Determine the [X, Y] coordinate at the center of the cell enclosing the given text.  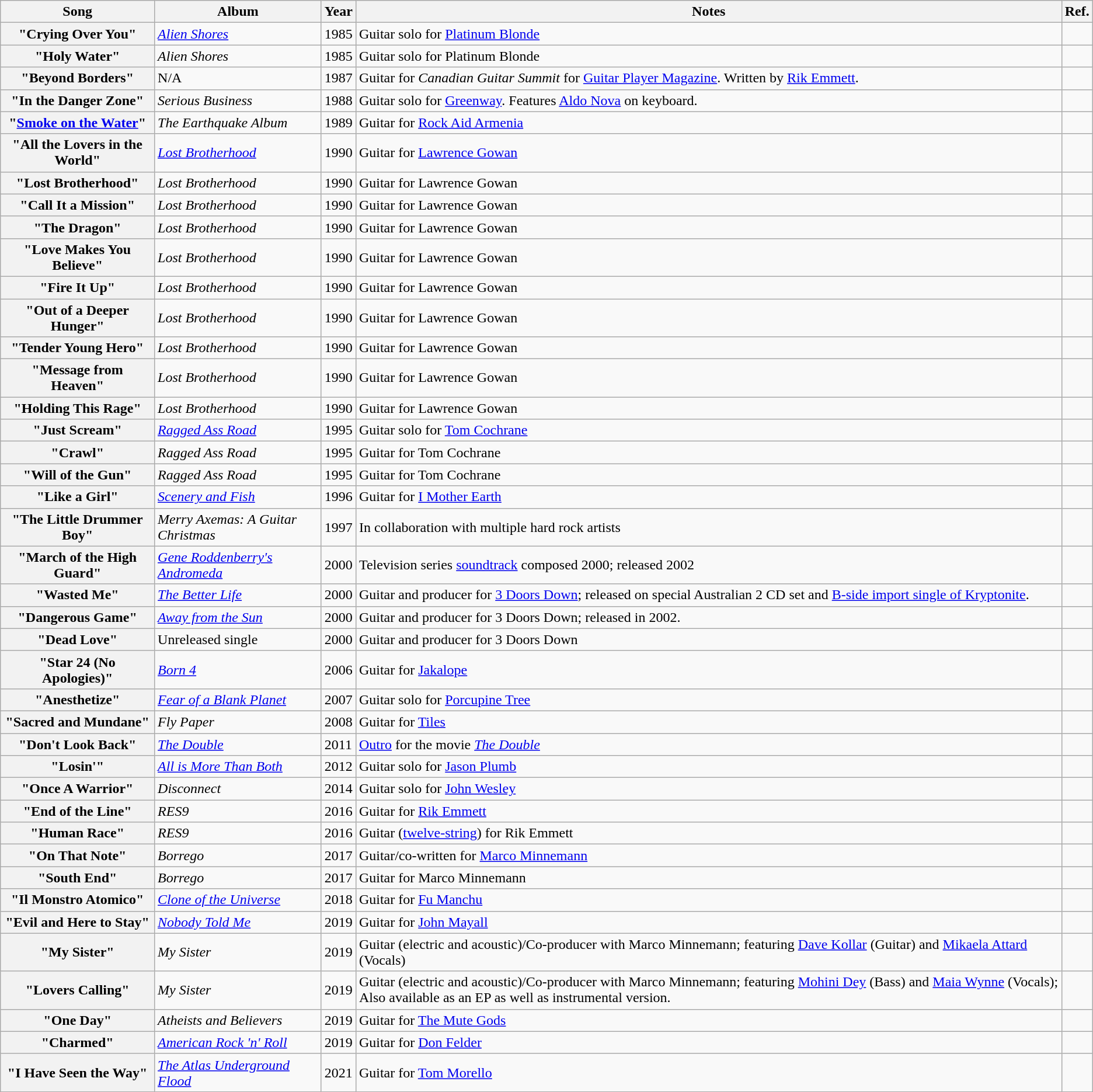
"Message from Heaven" [78, 378]
"Once A Warrior" [78, 789]
Disconnect [238, 789]
"Fire It Up" [78, 287]
"Losin'" [78, 767]
2007 [339, 700]
Born 4 [238, 669]
Song [78, 12]
1996 [339, 497]
2012 [339, 767]
"Anesthetize" [78, 700]
"Human Race" [78, 833]
Guitar solo for Porcupine Tree [709, 700]
The Earthquake Album [238, 123]
"Crawl" [78, 453]
"South End" [78, 878]
1989 [339, 123]
"Tender Young Hero" [78, 348]
"All the Lovers in the World" [78, 153]
2008 [339, 722]
Serious Business [238, 100]
"In the Danger Zone" [78, 100]
Guitar solo for Tom Cochrane [709, 430]
"End of the Line" [78, 811]
"Beyond Borders" [78, 78]
"Don't Look Back" [78, 745]
Outro for the movie The Double [709, 745]
"On That Note" [78, 855]
Guitar for Jakalope [709, 669]
1987 [339, 78]
Ref. [1077, 12]
Guitar for Fu Manchu [709, 900]
"Just Scream" [78, 430]
2006 [339, 669]
Unreleased single [238, 639]
"Smoke on the Water" [78, 123]
Guitar for Rik Emmett [709, 811]
"Like a Girl" [78, 497]
1988 [339, 100]
2018 [339, 900]
Gene Roddenberry's Andromeda [238, 565]
"I Have Seen the Way" [78, 1072]
"Sacred and Mundane" [78, 722]
2014 [339, 789]
Guitar for Tom Morello [709, 1072]
Guitar (electric and acoustic)/Co-producer with Marco Minnemann; featuring Dave Kollar (Guitar) and Mikaela Attard (Vocals) [709, 952]
1997 [339, 527]
"Wasted Me" [78, 595]
"Dangerous Game" [78, 617]
Guitar for Tiles [709, 722]
"Evil and Here to Stay" [78, 922]
Guitar/co-written for Marco Minnemann [709, 855]
Guitar for John Mayall [709, 922]
In collaboration with multiple hard rock artists [709, 527]
Album [238, 12]
"Lost Brotherhood" [78, 183]
Fear of a Blank Planet [238, 700]
Television series soundtrack composed 2000; released 2002 [709, 565]
Guitar and producer for 3 Doors Down [709, 639]
"Star 24 (No Apologies)" [78, 669]
Notes [709, 12]
Guitar and producer for 3 Doors Down; released on special Australian 2 CD set and B-side import single of Kryptonite. [709, 595]
"Call It a Mission" [78, 205]
Away from the Sun [238, 617]
Guitar (twelve-string) for Rik Emmett [709, 833]
The Better Life [238, 595]
Guitar solo for Greenway. Features Aldo Nova on keyboard. [709, 100]
"The Little Drummer Boy" [78, 527]
Atheists and Believers [238, 1020]
Merry Axemas: A Guitar Christmas [238, 527]
"Dead Love" [78, 639]
Guitar for Canadian Guitar Summit for Guitar Player Magazine. Written by Rik Emmett. [709, 78]
Guitar solo for Jason Plumb [709, 767]
"Holding This Rage" [78, 408]
American Rock 'n' Roll [238, 1042]
"Holy Water" [78, 56]
"March of the High Guard" [78, 565]
N/A [238, 78]
"The Dragon" [78, 227]
"Will of the Gun" [78, 475]
"One Day" [78, 1020]
"Crying Over You" [78, 34]
Guitar for I Mother Earth [709, 497]
The Atlas Underground Flood [238, 1072]
"My Sister" [78, 952]
The Double [238, 745]
Nobody Told Me [238, 922]
Guitar for The Mute Gods [709, 1020]
2021 [339, 1072]
2011 [339, 745]
"Lovers Calling" [78, 990]
Guitar for Marco Minnemann [709, 878]
"Out of a Deeper Hunger" [78, 318]
Scenery and Fish [238, 497]
"Charmed" [78, 1042]
Clone of the Universe [238, 900]
Guitar for Don Felder [709, 1042]
Year [339, 12]
Fly Paper [238, 722]
Guitar and producer for 3 Doors Down; released in 2002. [709, 617]
"Love Makes You Believe" [78, 257]
Guitar for Rock Aid Armenia [709, 123]
"Il Monstro Atomico" [78, 900]
Guitar solo for John Wesley [709, 789]
All is More Than Both [238, 767]
